Scan for the cell matching the given text and deliver its (x, y) coordinate at center. 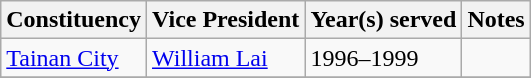
Tainan City (74, 58)
Vice President (225, 20)
1996–1999 (384, 58)
Notes (496, 20)
Constituency (74, 20)
William Lai (225, 58)
Year(s) served (384, 20)
